From the cell containing the given text, extract its center point as [x, y] coordinate. 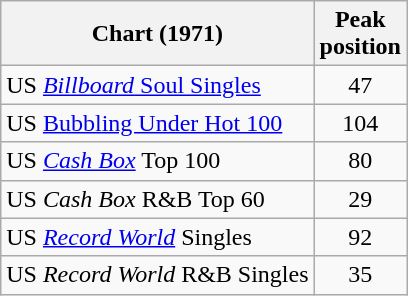
US Bubbling Under Hot 100 [158, 123]
29 [360, 199]
US Record World R&B Singles [158, 275]
Chart (1971) [158, 34]
Peakposition [360, 34]
US Cash Box R&B Top 60 [158, 199]
80 [360, 161]
92 [360, 237]
US Billboard Soul Singles [158, 85]
US Record World Singles [158, 237]
35 [360, 275]
104 [360, 123]
47 [360, 85]
US Cash Box Top 100 [158, 161]
